Search for the cell housing the specified text and yield its (x, y) center coordinate. 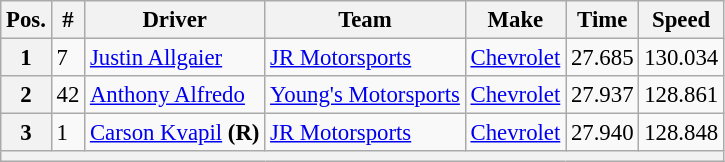
Pos. (26, 20)
Carson Kvapil (R) (175, 133)
Justin Allgaier (175, 58)
27.937 (602, 95)
2 (26, 95)
130.034 (682, 58)
Make (515, 20)
42 (68, 95)
3 (26, 133)
Speed (682, 20)
Young's Motorsports (365, 95)
Time (602, 20)
27.940 (602, 133)
# (68, 20)
128.848 (682, 133)
27.685 (602, 58)
Team (365, 20)
128.861 (682, 95)
7 (68, 58)
Driver (175, 20)
Anthony Alfredo (175, 95)
